Extract the (x, y) coordinate from the center of the cell holding the provided text.  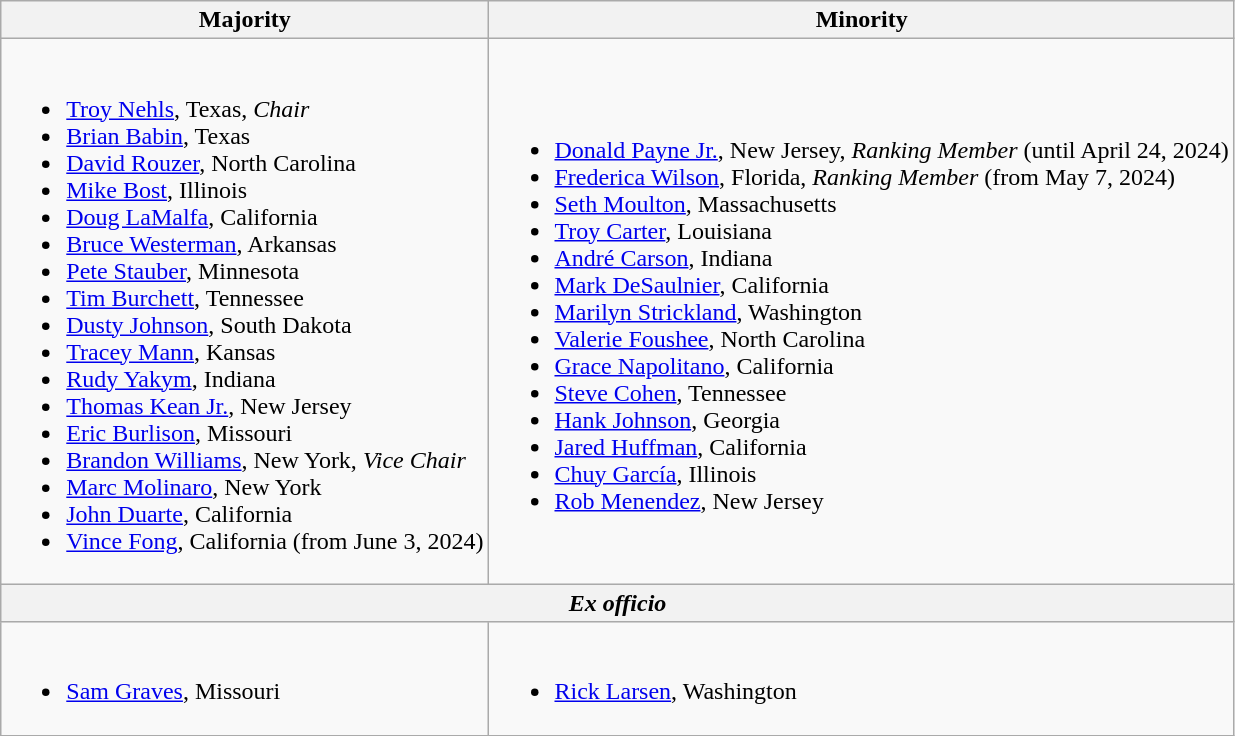
Rick Larsen, Washington (862, 678)
Ex officio (618, 603)
Minority (862, 20)
Majority (245, 20)
Sam Graves, Missouri (245, 678)
